Locate the cell with the specified text and output its [X, Y] center coordinate. 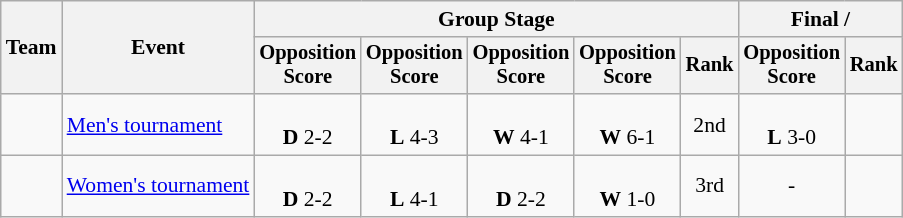
Men's tournament [158, 124]
W 1-0 [628, 186]
Group Stage [496, 19]
L 4-1 [414, 186]
W 4-1 [522, 124]
Event [158, 48]
W 6-1 [628, 124]
3rd [710, 186]
Team [32, 48]
L 4-3 [414, 124]
- [792, 186]
Women's tournament [158, 186]
2nd [710, 124]
Final / [820, 19]
L 3-0 [792, 124]
